Extract the [X, Y] coordinate from the center of the cell holding the provided text.  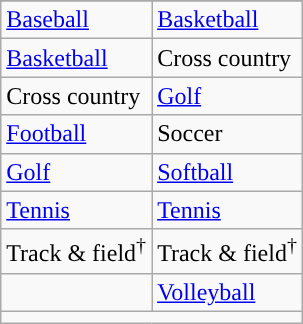
Softball [228, 172]
Soccer [228, 134]
Football [76, 134]
Baseball [76, 20]
Volleyball [228, 293]
